Output the (X, Y) coordinate of the center of the cell containing the given text.  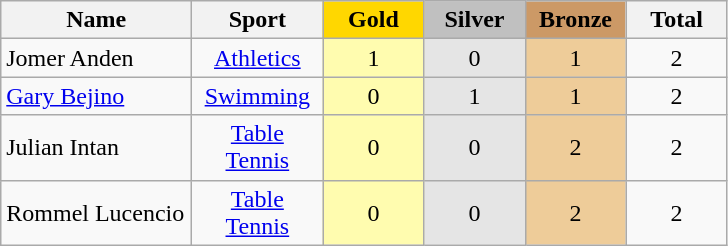
Rommel Lucencio (96, 212)
Jomer Anden (96, 58)
Gold (374, 20)
Silver (474, 20)
Swimming (258, 96)
Bronze (576, 20)
Athletics (258, 58)
Total (676, 20)
Sport (258, 20)
Julian Intan (96, 148)
Gary Bejino (96, 96)
Name (96, 20)
